Locate the cell with the specified text and output its (X, Y) center coordinate. 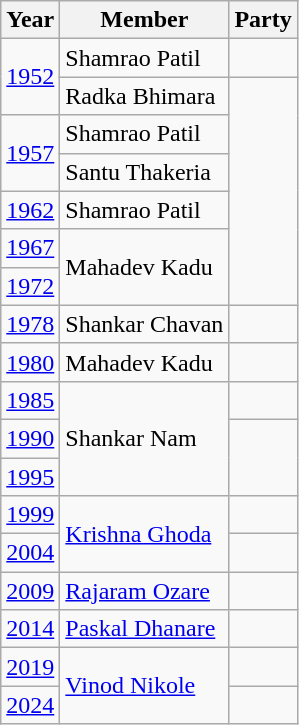
Member (144, 20)
2019 (30, 667)
Party (263, 20)
1985 (30, 400)
1952 (30, 77)
Krishna Ghoda (144, 534)
1995 (30, 477)
Rajaram Ozare (144, 591)
1957 (30, 153)
2009 (30, 591)
1978 (30, 324)
1967 (30, 248)
1980 (30, 362)
Shankar Nam (144, 438)
Paskal Dhanare (144, 629)
1999 (30, 515)
Shankar Chavan (144, 324)
Year (30, 20)
Radka Bhimara (144, 96)
2024 (30, 705)
2004 (30, 553)
1972 (30, 286)
1990 (30, 438)
1962 (30, 210)
2014 (30, 629)
Vinod Nikole (144, 686)
Santu Thakeria (144, 172)
